Capture the cell that displays the provided text and extract its (X, Y) central coordinate. 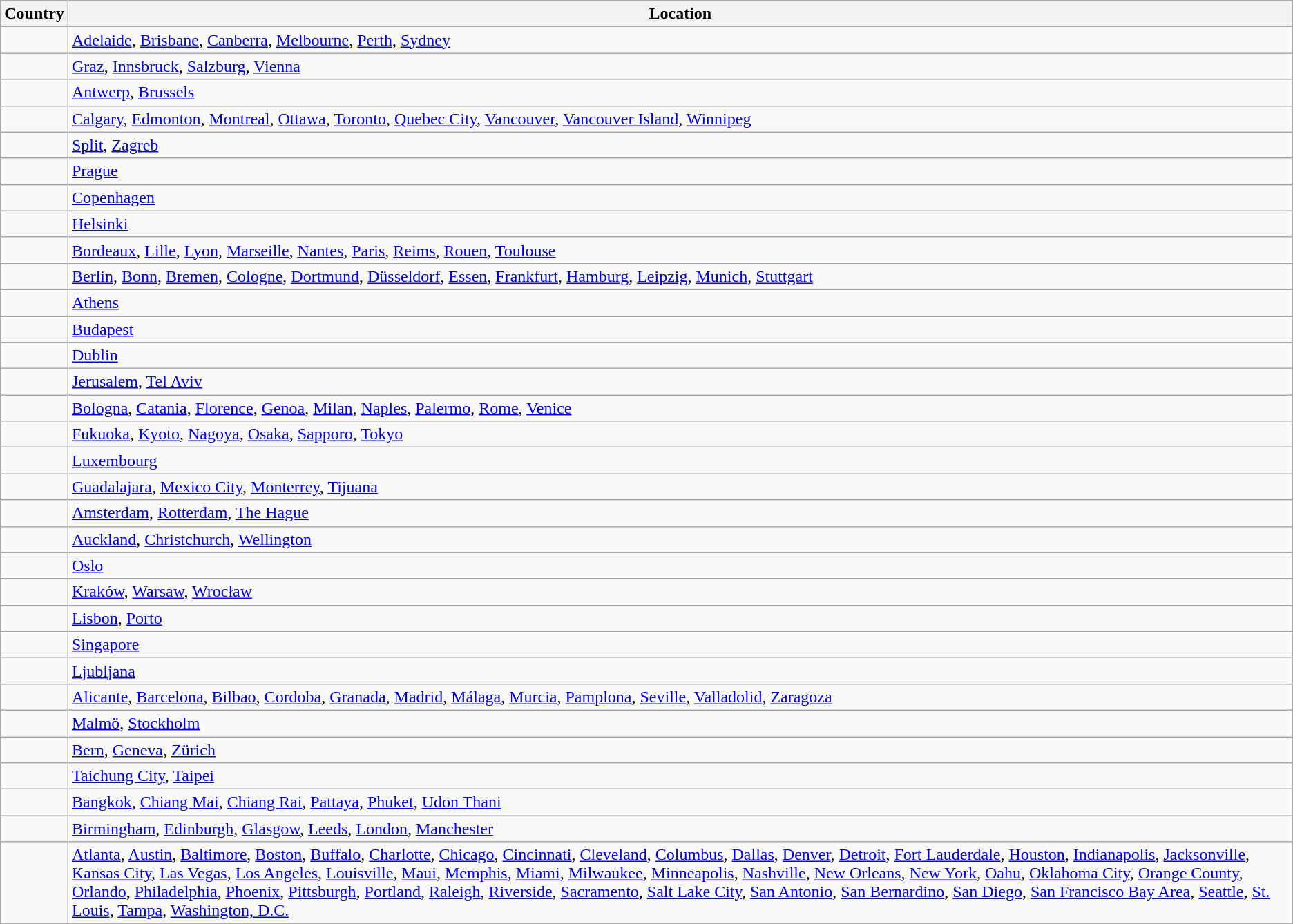
Singapore (680, 644)
Oslo (680, 566)
Bologna, Catania, Florence, Genoa, Milan, Naples, Palermo, Rome, Venice (680, 408)
Calgary, Edmonton, Montreal, Ottawa, Toronto, Quebec City, Vancouver, Vancouver Island, Winnipeg (680, 119)
Split, Zagreb (680, 145)
Location (680, 14)
Helsinki (680, 224)
Bordeaux, Lille, Lyon, Marseille, Nantes, Paris, Reims, Rouen, Toulouse (680, 250)
Antwerp, Brussels (680, 93)
Athens (680, 302)
Jerusalem, Tel Aviv (680, 382)
Bern, Geneva, Zürich (680, 749)
Kraków, Warsaw, Wrocław (680, 592)
Luxembourg (680, 461)
Amsterdam, Rotterdam, The Hague (680, 513)
Country (35, 14)
Fukuoka, Kyoto, Nagoya, Osaka, Sapporo, Tokyo (680, 434)
Auckland, Christchurch, Wellington (680, 539)
Copenhagen (680, 198)
Adelaide, Brisbane, Canberra, Melbourne, Perth, Sydney (680, 40)
Malmö, Stockholm (680, 723)
Ljubljana (680, 671)
Graz, Innsbruck, Salzburg, Vienna (680, 66)
Lisbon, Porto (680, 618)
Taichung City, Taipei (680, 776)
Prague (680, 171)
Birmingham, Edinburgh, Glasgow, Leeds, London, Manchester (680, 829)
Alicante, Barcelona, Bilbao, Cordoba, Granada, Madrid, Málaga, Murcia, Pamplona, Seville, Valladolid, Zaragoza (680, 697)
Budapest (680, 329)
Bangkok, Chiang Mai, Chiang Rai, Pattaya, Phuket, Udon Thani (680, 802)
Berlin, Bonn, Bremen, Cologne, Dortmund, Düsseldorf, Essen, Frankfurt, Hamburg, Leipzig, Munich, Stuttgart (680, 276)
Dublin (680, 356)
Guadalajara, Mexico City, Monterrey, Tijuana (680, 487)
